Find where the given text appears and provide that cell's center as (x, y) coordinate. 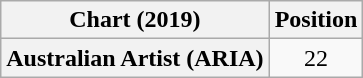
Chart (2019) (135, 20)
22 (316, 58)
Australian Artist (ARIA) (135, 58)
Position (316, 20)
